Return the [x, y] coordinate for the center point of the cell that contains the specified text.  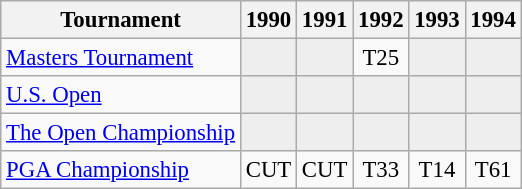
1993 [437, 20]
Masters Tournament [121, 58]
T14 [437, 170]
T33 [381, 170]
T25 [381, 58]
The Open Championship [121, 133]
PGA Championship [121, 170]
U.S. Open [121, 95]
1991 [325, 20]
1990 [268, 20]
Tournament [121, 20]
1992 [381, 20]
1994 [493, 20]
T61 [493, 170]
